Find where the given text appears and provide that cell's center as [X, Y] coordinate. 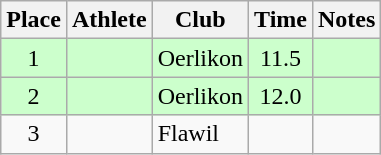
2 [34, 96]
3 [34, 134]
Place [34, 20]
Flawil [200, 134]
Club [200, 20]
Time [281, 20]
Athlete [109, 20]
1 [34, 58]
11.5 [281, 58]
Notes [346, 20]
12.0 [281, 96]
